Determine the (X, Y) coordinate at the center of the cell enclosing the given text.  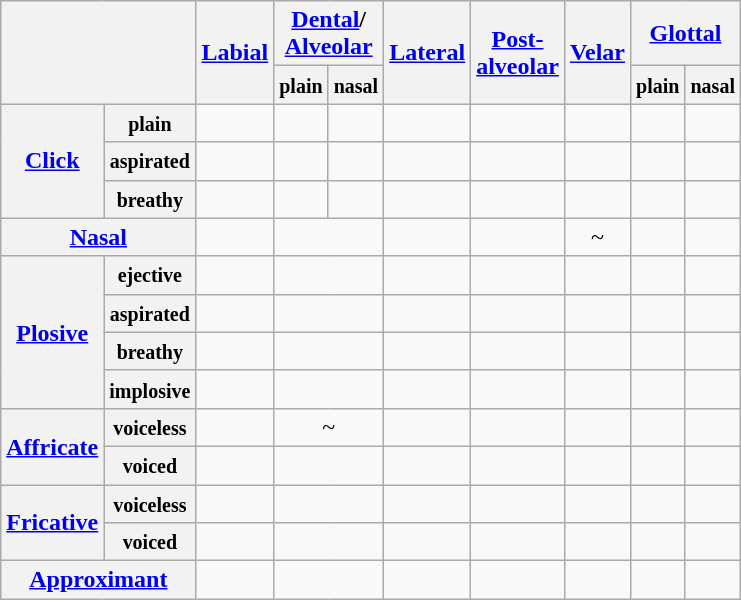
Nasal (98, 237)
Plosive (52, 332)
Click (52, 161)
Post-alveolar (518, 52)
ejective (150, 275)
Fricative (52, 522)
Approximant (98, 580)
Glottal (686, 34)
implosive (150, 389)
Dental/Alveolar (329, 34)
Affricate (52, 446)
Labial (235, 52)
Velar (597, 52)
Lateral (428, 52)
